Provide the (x, y) coordinate of the cell's center where the given text is located.  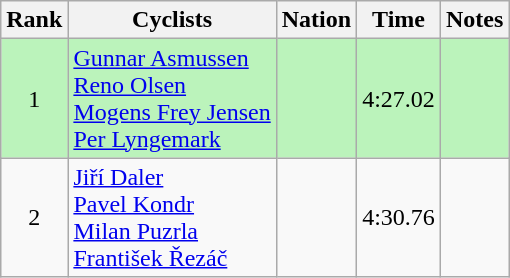
Gunnar AsmussenReno OlsenMogens Frey JensenPer Lyngemark (172, 98)
1 (34, 98)
2 (34, 218)
Rank (34, 20)
4:27.02 (399, 98)
Cyclists (172, 20)
Notes (474, 20)
4:30.76 (399, 218)
Jiří DalerPavel KondrMilan PuzrlaFrantišek Řezáč (172, 218)
Time (399, 20)
Nation (316, 20)
